For the text-containing cell, return its midpoint in (x, y) coordinate format. 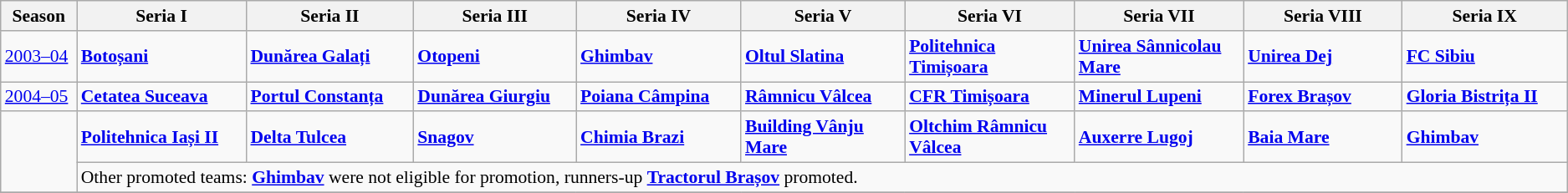
Politehnica Timișoara (990, 57)
Portul Constanța (329, 97)
Seria VII (1159, 16)
Auxerre Lugoj (1159, 137)
Râmnicu Vâlcea (823, 97)
Cetatea Suceava (162, 97)
FC Sibiu (1485, 57)
Unirea Dej (1323, 57)
Otopeni (495, 57)
Seria VIII (1323, 16)
Seria II (329, 16)
Seria IX (1485, 16)
Poiana Câmpina (659, 97)
2003–04 (38, 57)
2004–05 (38, 97)
Unirea Sânnicolau Mare (1159, 57)
CFR Timișoara (990, 97)
Baia Mare (1323, 137)
Season (38, 16)
Chimia Brazi (659, 137)
Seria IV (659, 16)
Dunărea Galați (329, 57)
Building Vânju Mare (823, 137)
Other promoted teams: Ghimbav were not eligible for promotion, runners-up Tractorul Brașov promoted. (822, 178)
Forex Brașov (1323, 97)
Seria I (162, 16)
Oltchim Râmnicu Vâlcea (990, 137)
Gloria Bistrița II (1485, 97)
Oltul Slatina (823, 57)
Seria VI (990, 16)
Seria III (495, 16)
Politehnica Iași II (162, 137)
Snagov (495, 137)
Dunărea Giurgiu (495, 97)
Delta Tulcea (329, 137)
Seria V (823, 16)
Botoșani (162, 57)
Minerul Lupeni (1159, 97)
